Capture the cell that displays the provided text and extract its (X, Y) central coordinate. 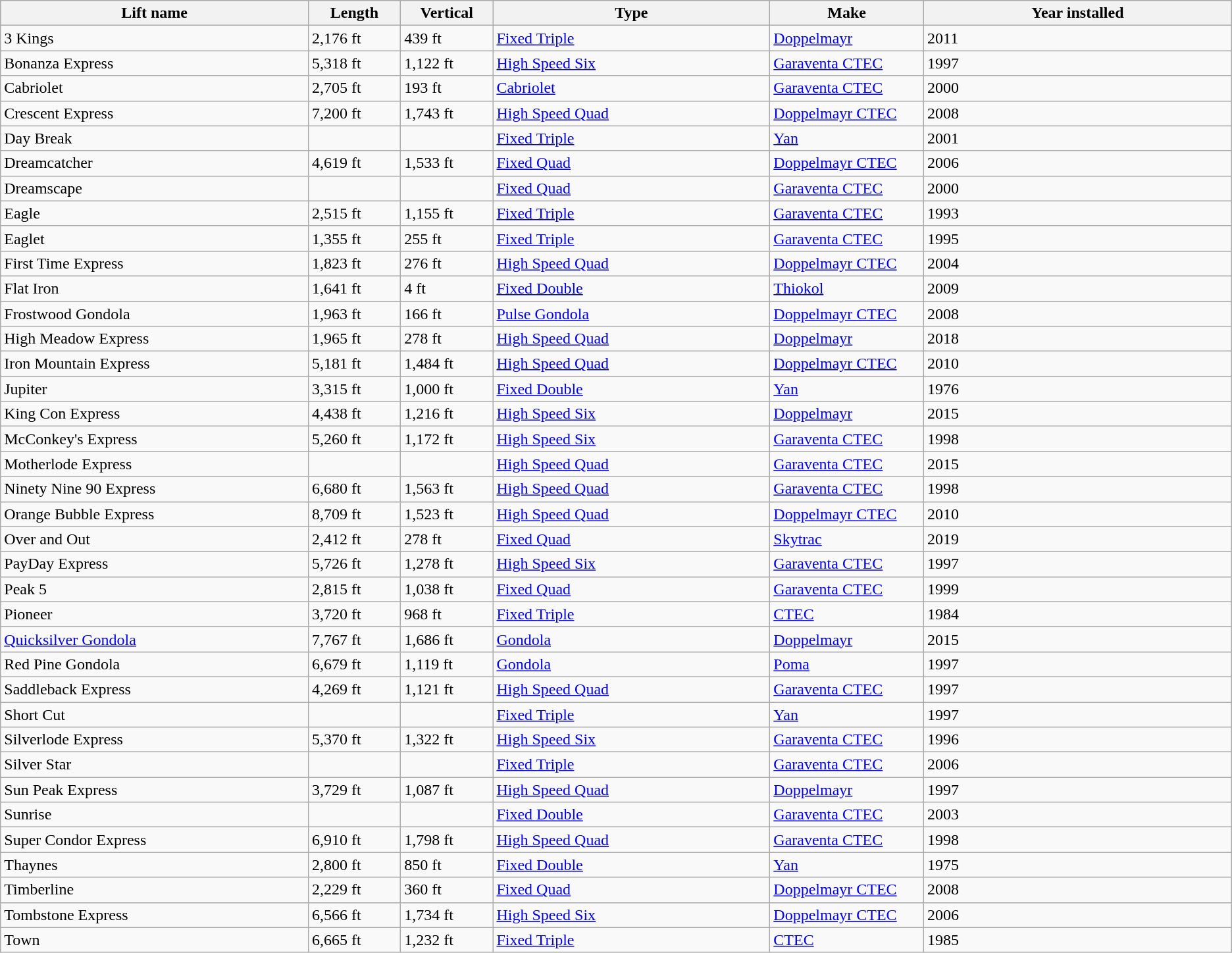
Super Condor Express (155, 840)
1,798 ft (447, 840)
Motherlode Express (155, 464)
1,122 ft (447, 63)
1993 (1078, 213)
193 ft (447, 88)
2,412 ft (354, 539)
2001 (1078, 138)
Ninety Nine 90 Express (155, 489)
1,119 ft (447, 664)
2019 (1078, 539)
5,726 ft (354, 564)
2018 (1078, 339)
Bonanza Express (155, 63)
5,370 ft (354, 740)
1996 (1078, 740)
1,278 ft (447, 564)
3,315 ft (354, 389)
1,533 ft (447, 163)
Thiokol (847, 288)
Quicksilver Gondola (155, 639)
Eaglet (155, 238)
Length (354, 13)
Sun Peak Express (155, 790)
Eagle (155, 213)
7,200 ft (354, 113)
6,680 ft (354, 489)
968 ft (447, 614)
Skytrac (847, 539)
2003 (1078, 815)
Dreamscape (155, 188)
2,815 ft (354, 589)
1,963 ft (354, 314)
3 Kings (155, 38)
Poma (847, 664)
1,355 ft (354, 238)
Over and Out (155, 539)
1,965 ft (354, 339)
First Time Express (155, 263)
Type (632, 13)
Pioneer (155, 614)
Make (847, 13)
High Meadow Express (155, 339)
1,087 ft (447, 790)
Frostwood Gondola (155, 314)
2,515 ft (354, 213)
8,709 ft (354, 514)
1975 (1078, 865)
Sunrise (155, 815)
Lift name (155, 13)
2004 (1078, 263)
2011 (1078, 38)
255 ft (447, 238)
Crescent Express (155, 113)
Thaynes (155, 865)
Red Pine Gondola (155, 664)
1,155 ft (447, 213)
6,679 ft (354, 664)
Day Break (155, 138)
166 ft (447, 314)
Vertical (447, 13)
276 ft (447, 263)
1,686 ft (447, 639)
King Con Express (155, 414)
1985 (1078, 940)
6,566 ft (354, 915)
Iron Mountain Express (155, 364)
PayDay Express (155, 564)
1,000 ft (447, 389)
Tombstone Express (155, 915)
1984 (1078, 614)
5,181 ft (354, 364)
Year installed (1078, 13)
1,563 ft (447, 489)
1,322 ft (447, 740)
1999 (1078, 589)
Town (155, 940)
4,619 ft (354, 163)
1,641 ft (354, 288)
5,318 ft (354, 63)
4 ft (447, 288)
1976 (1078, 389)
1,484 ft (447, 364)
850 ft (447, 865)
2,705 ft (354, 88)
Pulse Gondola (632, 314)
360 ft (447, 890)
Peak 5 (155, 589)
1,743 ft (447, 113)
5,260 ft (354, 439)
Dreamcatcher (155, 163)
Saddleback Express (155, 689)
Short Cut (155, 714)
1,038 ft (447, 589)
McConkey's Express (155, 439)
2,229 ft (354, 890)
Flat Iron (155, 288)
7,767 ft (354, 639)
3,729 ft (354, 790)
2,800 ft (354, 865)
2,176 ft (354, 38)
1,823 ft (354, 263)
1,216 ft (447, 414)
1,734 ft (447, 915)
Silverlode Express (155, 740)
1,523 ft (447, 514)
1,121 ft (447, 689)
Jupiter (155, 389)
4,269 ft (354, 689)
1,232 ft (447, 940)
Orange Bubble Express (155, 514)
1995 (1078, 238)
3,720 ft (354, 614)
2009 (1078, 288)
4,438 ft (354, 414)
439 ft (447, 38)
Silver Star (155, 765)
6,665 ft (354, 940)
6,910 ft (354, 840)
1,172 ft (447, 439)
Timberline (155, 890)
